Pinpoint the cell where the given text exists, returning its (x, y) midpoint coordinate. 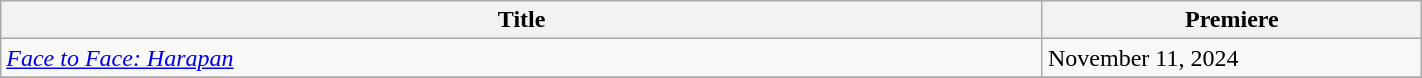
Premiere (1232, 20)
Face to Face: Harapan (522, 58)
November 11, 2024 (1232, 58)
Title (522, 20)
